Return the [x, y] coordinate for the center point of the cell that contains the specified text.  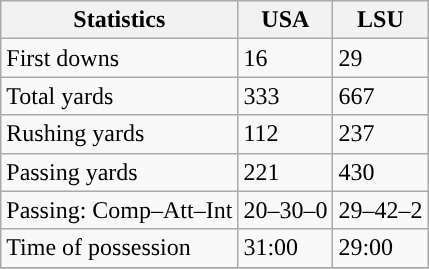
333 [286, 96]
221 [286, 172]
31:00 [286, 248]
29 [380, 58]
USA [286, 20]
Statistics [120, 20]
237 [380, 134]
16 [286, 58]
29:00 [380, 248]
Total yards [120, 96]
667 [380, 96]
First downs [120, 58]
29–42–2 [380, 210]
Passing: Comp–Att–Int [120, 210]
Rushing yards [120, 134]
Passing yards [120, 172]
430 [380, 172]
LSU [380, 20]
20–30–0 [286, 210]
Time of possession [120, 248]
112 [286, 134]
